Return the (x, y) coordinate for the center point of the cell that contains the specified text.  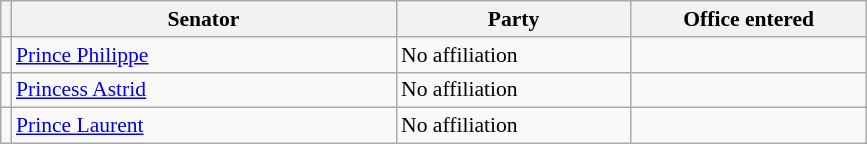
Party (514, 19)
Princess Astrid (204, 90)
Prince Laurent (204, 126)
Prince Philippe (204, 55)
Office entered (748, 19)
Senator (204, 19)
